Detect which cell encompasses the target text, then output its [x, y] center coordinate. 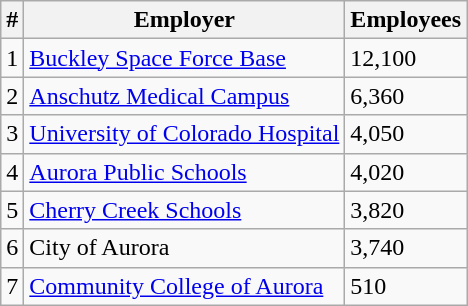
City of Aurora [184, 248]
12,100 [406, 58]
Aurora Public Schools [184, 172]
University of Colorado Hospital [184, 134]
7 [12, 286]
Community College of Aurora [184, 286]
6 [12, 248]
510 [406, 286]
Buckley Space Force Base [184, 58]
Employer [184, 20]
3 [12, 134]
4,050 [406, 134]
4,020 [406, 172]
Employees [406, 20]
6,360 [406, 96]
5 [12, 210]
2 [12, 96]
# [12, 20]
Cherry Creek Schools [184, 210]
3,740 [406, 248]
4 [12, 172]
3,820 [406, 210]
Anschutz Medical Campus [184, 96]
1 [12, 58]
